Identify which cell holds the provided text, then report its [X, Y] central coordinate. 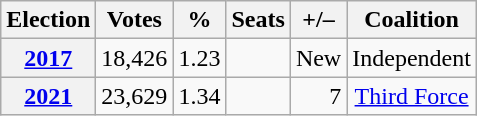
1.34 [200, 96]
2017 [48, 58]
Votes [134, 20]
23,629 [134, 96]
Independent [412, 58]
7 [318, 96]
1.23 [200, 58]
New [318, 58]
Seats [258, 20]
Third Force [412, 96]
18,426 [134, 58]
+/– [318, 20]
Election [48, 20]
Coalition [412, 20]
2021 [48, 96]
% [200, 20]
